Extract the (x, y) coordinate from the center of the cell holding the provided text.  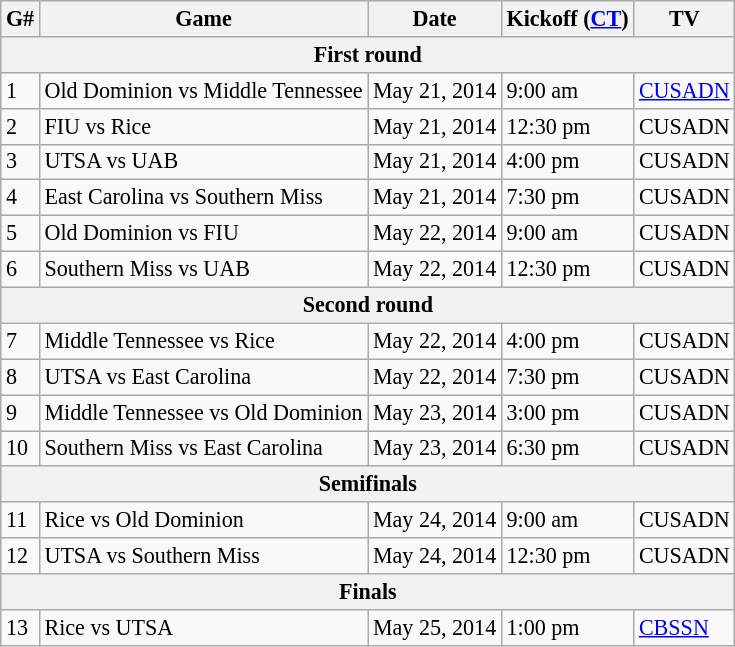
Southern Miss vs UAB (203, 269)
Southern Miss vs East Carolina (203, 448)
4 (20, 198)
Date (435, 18)
7 (20, 341)
UTSA vs UAB (203, 162)
Rice vs Old Dominion (203, 520)
CBSSN (684, 627)
Game (203, 18)
5 (20, 233)
11 (20, 520)
Semifinals (368, 484)
May 25, 2014 (435, 627)
East Carolina vs Southern Miss (203, 198)
8 (20, 377)
12 (20, 556)
Finals (368, 591)
Middle Tennessee vs Old Dominion (203, 412)
FIU vs Rice (203, 126)
UTSA vs East Carolina (203, 377)
G# (20, 18)
UTSA vs Southern Miss (203, 556)
Rice vs UTSA (203, 627)
1:00 pm (567, 627)
Middle Tennessee vs Rice (203, 341)
1 (20, 90)
9 (20, 412)
TV (684, 18)
3 (20, 162)
13 (20, 627)
Old Dominion vs FIU (203, 233)
6 (20, 269)
2 (20, 126)
Old Dominion vs Middle Tennessee (203, 90)
10 (20, 448)
3:00 pm (567, 412)
First round (368, 54)
6:30 pm (567, 448)
Second round (368, 305)
Kickoff (CT) (567, 18)
